From the cell containing the given text, extract its center point as (X, Y) coordinate. 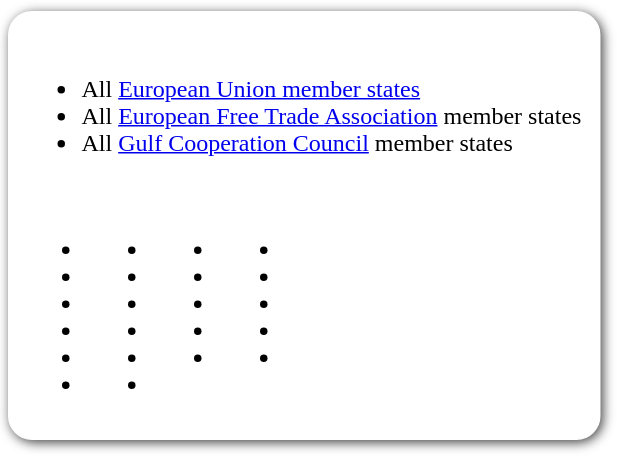
All European Union member states All European Free Trade Association member states All Gulf Cooperation Council member states (302, 226)
